Detect which cell encompasses the target text, then output its [X, Y] center coordinate. 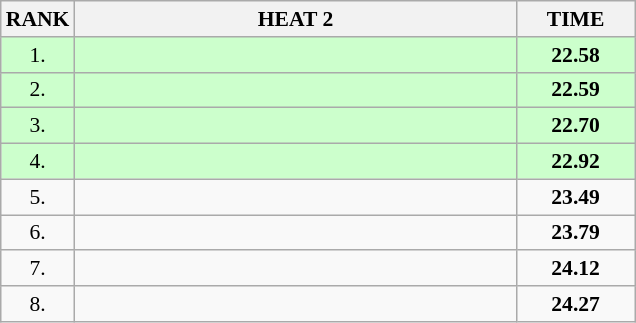
8. [38, 304]
23.49 [576, 197]
HEAT 2 [295, 19]
3. [38, 126]
RANK [38, 19]
7. [38, 269]
6. [38, 233]
22.59 [576, 90]
23.79 [576, 233]
22.58 [576, 55]
24.12 [576, 269]
2. [38, 90]
5. [38, 197]
22.70 [576, 126]
1. [38, 55]
24.27 [576, 304]
TIME [576, 19]
4. [38, 162]
22.92 [576, 162]
